Return the [X, Y] coordinate for the center point of the cell that contains the specified text.  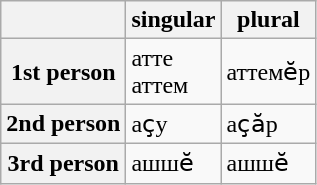
аҫу [174, 124]
аттемӗр [268, 72]
аҫӑр [268, 124]
plural [268, 20]
1st person [64, 72]
singular [174, 20]
аттеаттем [174, 72]
2nd person [64, 124]
3rd person [64, 163]
